Extract the [x, y] coordinate from the center of the cell holding the provided text.  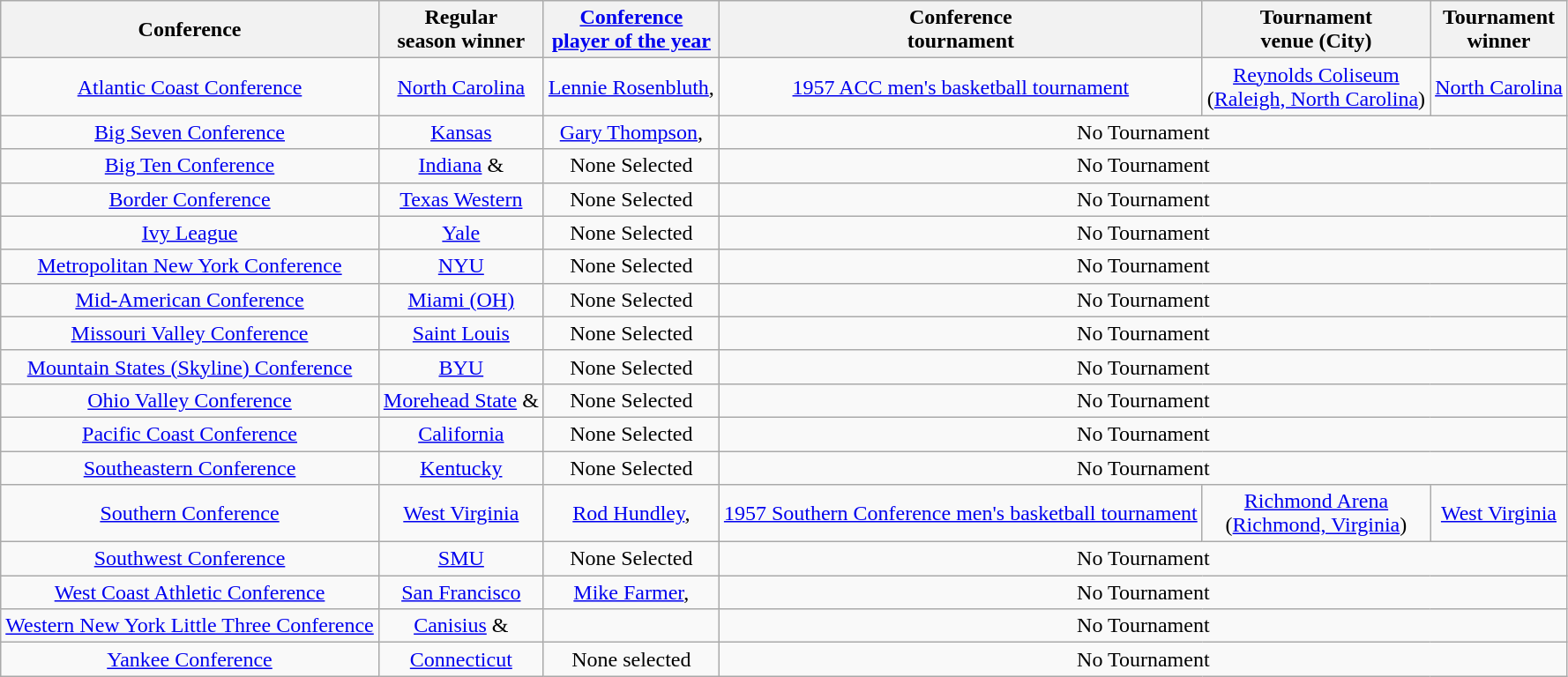
Indiana & [460, 166]
NYU [460, 266]
BYU [460, 367]
Saint Louis [460, 333]
Big Seven Conference [190, 132]
Yankee Conference [190, 659]
Morehead State & [460, 400]
Missouri Valley Conference [190, 333]
Conference player of the year [631, 30]
1957 ACC men's basketball tournament [960, 86]
Border Conference [190, 199]
Mountain States (Skyline) Conference [190, 367]
Rod Hundley, [631, 513]
Connecticut [460, 659]
Conference tournament [960, 30]
West Coast Athletic Conference [190, 592]
Mid-American Conference [190, 300]
Ivy League [190, 233]
Conference [190, 30]
None selected [631, 659]
Gary Thompson, [631, 132]
Yale [460, 233]
Kentucky [460, 468]
Regular season winner [460, 30]
Miami (OH) [460, 300]
Ohio Valley Conference [190, 400]
San Francisco [460, 592]
Southwest Conference [190, 559]
Canisius & [460, 626]
Southern Conference [190, 513]
Mike Farmer, [631, 592]
1957 Southern Conference men's basketball tournament [960, 513]
Big Ten Conference [190, 166]
Western New York Little Three Conference [190, 626]
Atlantic Coast Conference [190, 86]
Kansas [460, 132]
Southeastern Conference [190, 468]
California [460, 434]
Lennie Rosenbluth, [631, 86]
Metropolitan New York Conference [190, 266]
Texas Western [460, 199]
Tournament venue (City) [1316, 30]
Reynolds Coliseum(Raleigh, North Carolina) [1316, 86]
Pacific Coast Conference [190, 434]
SMU [460, 559]
Tournament winner [1499, 30]
Richmond Arena(Richmond, Virginia) [1316, 513]
